Capture the cell that displays the provided text and extract its (x, y) central coordinate. 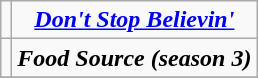
Food Source (season 3) (134, 58)
Don't Stop Believin' (134, 20)
